Pinpoint the cell where the given text exists, returning its [x, y] midpoint coordinate. 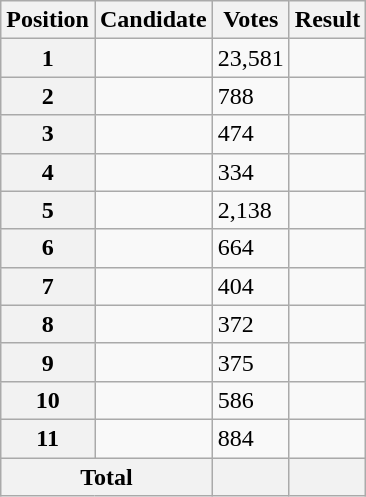
Votes [250, 20]
5 [48, 210]
788 [250, 96]
884 [250, 438]
664 [250, 248]
372 [250, 324]
9 [48, 362]
1 [48, 58]
4 [48, 172]
11 [48, 438]
6 [48, 248]
2 [48, 96]
10 [48, 400]
404 [250, 286]
2,138 [250, 210]
586 [250, 400]
3 [48, 134]
7 [48, 286]
Result [327, 20]
334 [250, 172]
Total [107, 477]
375 [250, 362]
23,581 [250, 58]
Position [48, 20]
474 [250, 134]
Candidate [153, 20]
8 [48, 324]
